Locate the cell with the specified text and output its (x, y) center coordinate. 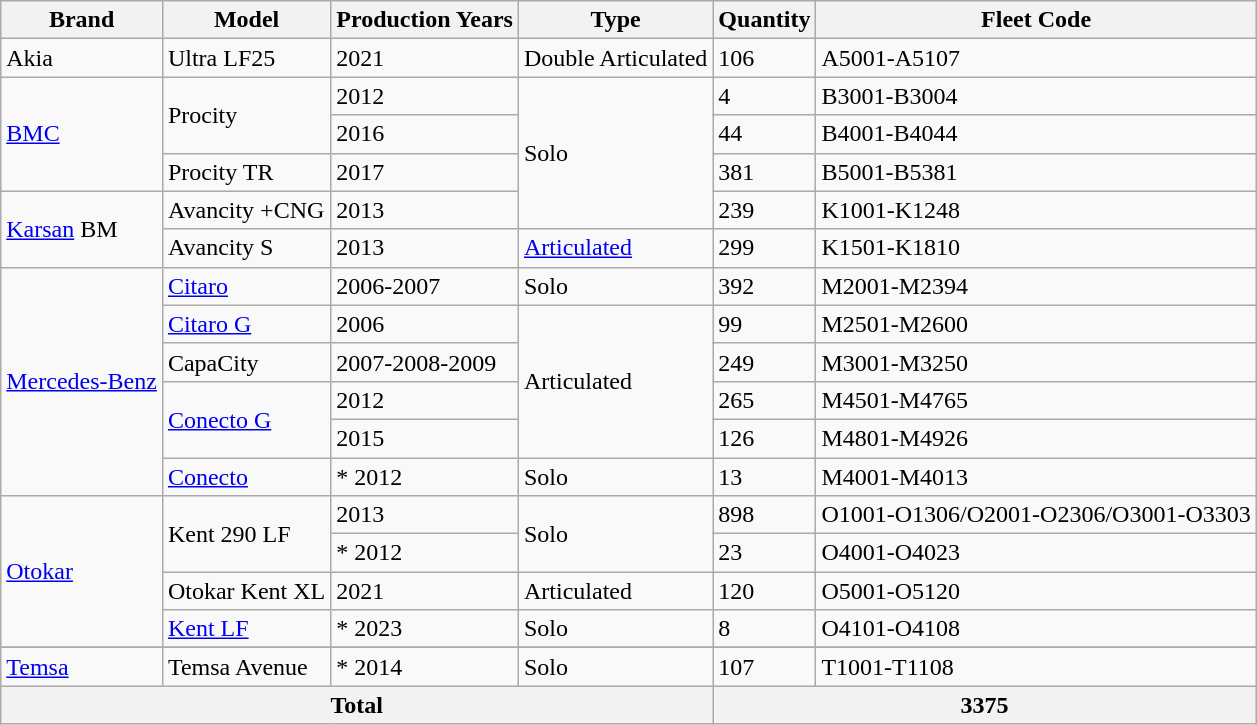
898 (764, 515)
Model (246, 20)
265 (764, 400)
Procity (246, 115)
Quantity (764, 20)
CapaCity (246, 362)
Citaro (246, 286)
249 (764, 362)
* 2023 (425, 629)
Avancity +CNG (246, 210)
120 (764, 591)
4 (764, 96)
A5001-A5107 (1036, 58)
B3001-B3004 (1036, 96)
Otokar Kent XL (246, 591)
2006 (425, 324)
Ultra LF25 (246, 58)
392 (764, 286)
O4001-O4023 (1036, 553)
2006-2007 (425, 286)
Temsa (82, 667)
Production Years (425, 20)
2016 (425, 134)
Mercedes-Benz (82, 381)
T1001-T1108 (1036, 667)
B4001-B4044 (1036, 134)
Fleet Code (1036, 20)
O4101-O4108 (1036, 629)
O1001-O1306/O2001-O2306/O3001-O3303 (1036, 515)
Conecto (246, 477)
299 (764, 248)
2007-2008-2009 (425, 362)
K1001-K1248 (1036, 210)
M2501-M2600 (1036, 324)
Avancity S (246, 248)
Type (615, 20)
Double Articulated (615, 58)
Karsan BM (82, 229)
107 (764, 667)
Procity TR (246, 172)
8 (764, 629)
BMC (82, 134)
23 (764, 553)
Brand (82, 20)
M4001-M4013 (1036, 477)
Kent LF (246, 629)
3375 (984, 705)
Temsa Avenue (246, 667)
381 (764, 172)
Akia (82, 58)
M2001-M2394 (1036, 286)
2015 (425, 438)
Conecto G (246, 419)
13 (764, 477)
K1501-K1810 (1036, 248)
Otokar (82, 572)
99 (764, 324)
239 (764, 210)
M4801-M4926 (1036, 438)
Total (357, 705)
126 (764, 438)
2017 (425, 172)
106 (764, 58)
M3001-M3250 (1036, 362)
Kent 290 LF (246, 534)
O5001-O5120 (1036, 591)
44 (764, 134)
M4501-M4765 (1036, 400)
B5001-B5381 (1036, 172)
Citaro G (246, 324)
* 2014 (425, 667)
